Determine the [x, y] coordinate at the center of the cell enclosing the given text.  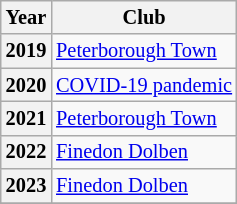
Club [144, 17]
2022 [26, 152]
2023 [26, 186]
2019 [26, 51]
Year [26, 17]
2020 [26, 85]
COVID-19 pandemic [144, 85]
2021 [26, 118]
